For the text-containing cell, return its midpoint in [X, Y] coordinate format. 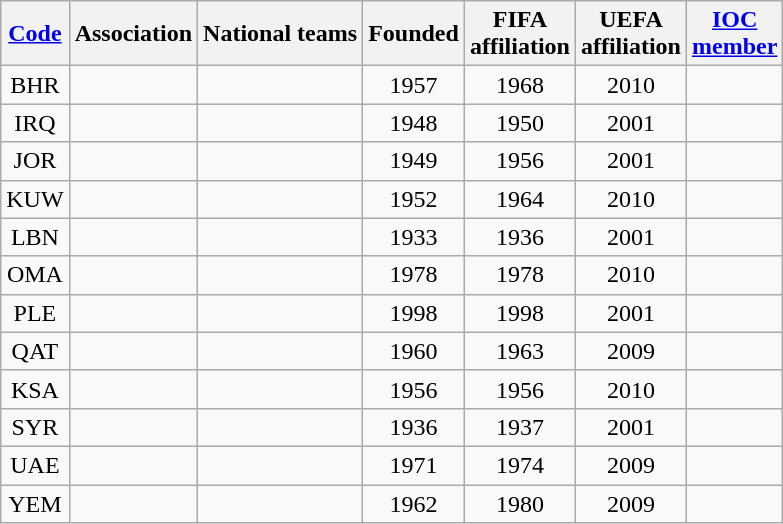
SYR [35, 427]
Code [35, 34]
1971 [414, 465]
IOCmember [735, 34]
UAE [35, 465]
Founded [414, 34]
1950 [520, 123]
1963 [520, 351]
1933 [414, 237]
QAT [35, 351]
1964 [520, 199]
JOR [35, 161]
YEM [35, 503]
OMA [35, 275]
1974 [520, 465]
PLE [35, 313]
1957 [414, 85]
BHR [35, 85]
FIFAaffiliation [520, 34]
UEFAaffiliation [630, 34]
LBN [35, 237]
KSA [35, 389]
1968 [520, 85]
1952 [414, 199]
1962 [414, 503]
National teams [280, 34]
Association [133, 34]
IRQ [35, 123]
1948 [414, 123]
KUW [35, 199]
1980 [520, 503]
1960 [414, 351]
1949 [414, 161]
1937 [520, 427]
